Search for the cell housing the specified text and yield its (X, Y) center coordinate. 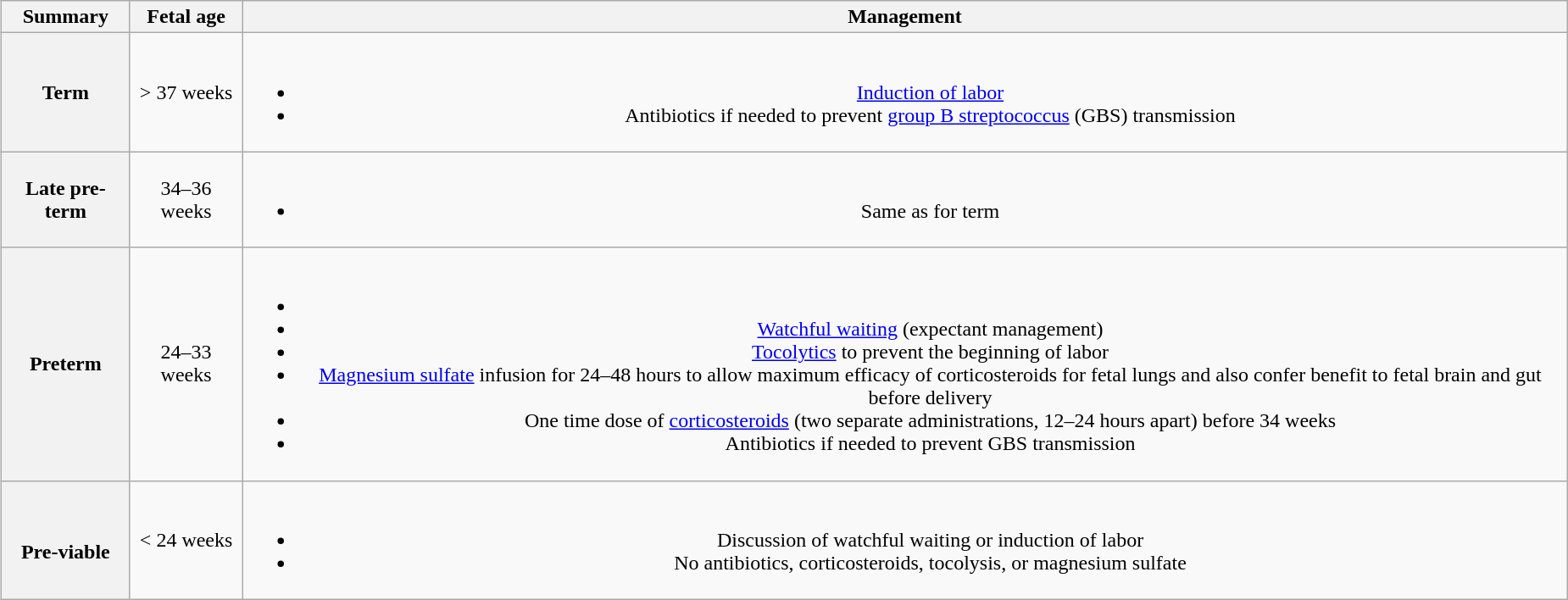
Late pre-term (65, 200)
Preterm (65, 364)
Management (905, 17)
Pre-viable (65, 540)
24–33 weeks (186, 364)
34–36 weeks (186, 200)
> 37 weeks (186, 92)
Same as for term (905, 200)
Fetal age (186, 17)
Term (65, 92)
Induction of laborAntibiotics if needed to prevent group B streptococcus (GBS) transmission (905, 92)
< 24 weeks (186, 540)
Summary (65, 17)
Discussion of watchful waiting or induction of laborNo antibiotics, corticosteroids, tocolysis, or magnesium sulfate (905, 540)
